Provide the (x, y) coordinate of the cell's center where the given text is located.  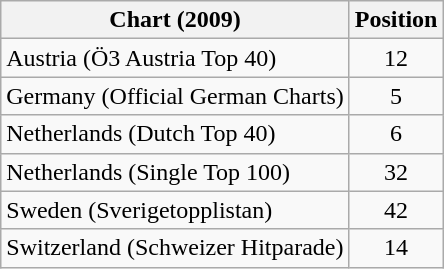
Position (396, 20)
5 (396, 96)
Germany (Official German Charts) (175, 96)
Netherlands (Single Top 100) (175, 172)
42 (396, 210)
32 (396, 172)
Netherlands (Dutch Top 40) (175, 134)
6 (396, 134)
Sweden (Sverigetopplistan) (175, 210)
14 (396, 248)
12 (396, 58)
Austria (Ö3 Austria Top 40) (175, 58)
Chart (2009) (175, 20)
Switzerland (Schweizer Hitparade) (175, 248)
